Extract the (X, Y) coordinate from the center of the cell holding the provided text.  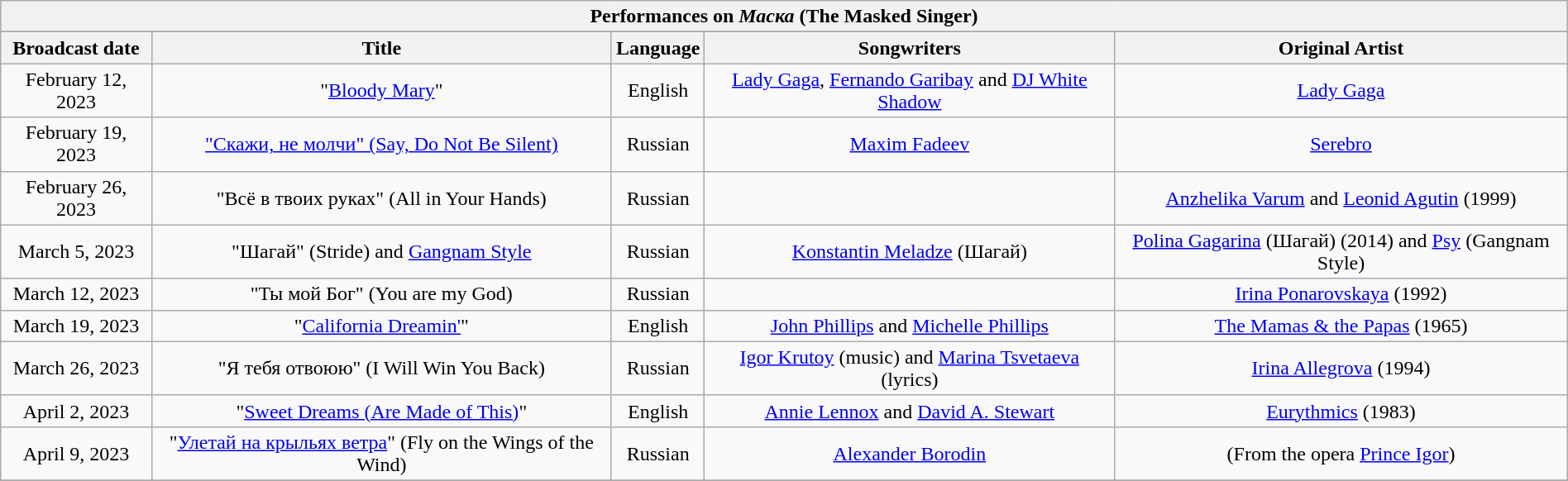
Broadcast date (76, 48)
Eurythmics (1983) (1341, 411)
"Я тебя отвоюю" (I Will Win You Back) (381, 369)
Annie Lennox and David A. Stewart (910, 411)
"Улетай на крыльях ветра" (Fly on the Wings of the Wind) (381, 453)
April 9, 2023 (76, 453)
"Bloody Mary" (381, 91)
The Mamas & the Papas (1965) (1341, 326)
Maxim Fadeev (910, 144)
April 2, 2023 (76, 411)
March 12, 2023 (76, 294)
Alexander Borodin (910, 453)
Konstantin Meladze (Шагай) (910, 251)
Songwriters (910, 48)
Irina Ponarovskaya (1992) (1341, 294)
March 26, 2023 (76, 369)
March 19, 2023 (76, 326)
"California Dreamin'" (381, 326)
John Phillips and Michelle Phillips (910, 326)
Language (657, 48)
"Sweet Dreams (Are Made of This)" (381, 411)
Irina Allegrova (1994) (1341, 369)
March 5, 2023 (76, 251)
"Шагай" (Stride) and Gangnam Style (381, 251)
(From the opera Prince Igor) (1341, 453)
Original Artist (1341, 48)
"Ты мой Бог" (You are my God) (381, 294)
Performances on Маска (The Masked Singer) (784, 17)
Serebro (1341, 144)
"Всё в твоих руках" (All in Your Hands) (381, 198)
Lady Gaga, Fernando Garibay and DJ White Shadow (910, 91)
February 19, 2023 (76, 144)
Igor Krutoy (music) and Marina Tsvetaeva (lyrics) (910, 369)
Anzhelika Varum and Leonid Agutin (1999) (1341, 198)
February 12, 2023 (76, 91)
Polina Gagarina (Шагай) (2014) and Psy (Gangnam Style) (1341, 251)
February 26, 2023 (76, 198)
Lady Gaga (1341, 91)
Title (381, 48)
"Скажи, не молчи" (Say, Do Not Be Silent) (381, 144)
